Determine the [x, y] coordinate at the center of the cell enclosing the given text.  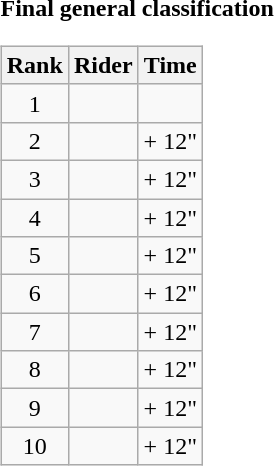
6 [34, 294]
2 [34, 141]
8 [34, 370]
Time [170, 65]
7 [34, 332]
Rank [34, 65]
9 [34, 408]
4 [34, 217]
1 [34, 103]
Rider [103, 65]
3 [34, 179]
10 [34, 446]
5 [34, 256]
